Find where the given text appears and provide that cell's center as (X, Y) coordinate. 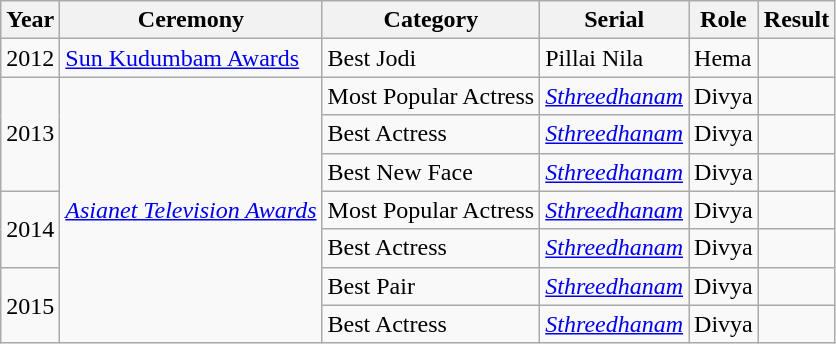
Asianet Television Awards (191, 210)
Best New Face (431, 172)
Serial (614, 20)
2015 (30, 305)
Sun Kudumbam Awards (191, 58)
Pillai Nila (614, 58)
2014 (30, 229)
Role (724, 20)
2012 (30, 58)
Hema (724, 58)
Best Pair (431, 286)
Result (796, 20)
Year (30, 20)
2013 (30, 134)
Best Jodi (431, 58)
Ceremony (191, 20)
Category (431, 20)
